Find where the given text appears and provide that cell's center as [X, Y] coordinate. 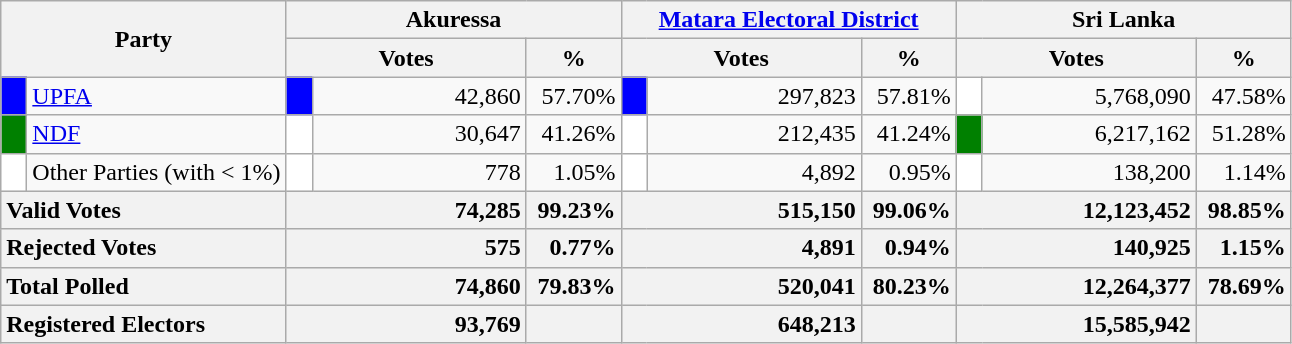
212,435 [754, 134]
5,768,090 [1089, 96]
99.06% [908, 210]
648,213 [741, 324]
Sri Lanka [1124, 20]
575 [406, 248]
Rejected Votes [144, 248]
47.58% [1244, 96]
Other Parties (with < 1%) [156, 172]
138,200 [1089, 172]
Akuressa [454, 20]
297,823 [754, 96]
78.69% [1244, 286]
99.23% [574, 210]
51.28% [1244, 134]
41.24% [908, 134]
4,892 [754, 172]
Total Polled [144, 286]
80.23% [908, 286]
1.14% [1244, 172]
74,285 [406, 210]
1.15% [1244, 248]
42,860 [419, 96]
93,769 [406, 324]
520,041 [741, 286]
Valid Votes [144, 210]
Registered Electors [144, 324]
778 [419, 172]
41.26% [574, 134]
140,925 [1076, 248]
79.83% [574, 286]
4,891 [741, 248]
0.95% [908, 172]
0.77% [574, 248]
12,264,377 [1076, 286]
98.85% [1244, 210]
1.05% [574, 172]
30,647 [419, 134]
0.94% [908, 248]
UPFA [156, 96]
6,217,162 [1089, 134]
Party [144, 39]
515,150 [741, 210]
57.81% [908, 96]
NDF [156, 134]
74,860 [406, 286]
15,585,942 [1076, 324]
12,123,452 [1076, 210]
Matara Electoral District [788, 20]
57.70% [574, 96]
